Capture the cell that displays the provided text and extract its (X, Y) central coordinate. 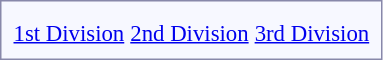
2nd Division (190, 33)
1st Division (69, 33)
3rd Division (312, 33)
